Output the [x, y] coordinate of the center of the cell containing the given text.  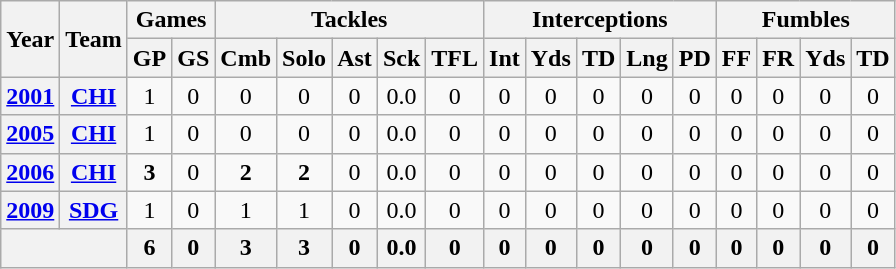
TFL [455, 58]
FF [736, 58]
2005 [30, 134]
Year [30, 39]
Solo [304, 58]
Tackles [350, 20]
GP [149, 58]
Fumbles [806, 20]
2009 [30, 210]
Sck [401, 58]
Games [170, 20]
Lng [647, 58]
GS [194, 58]
Cmb [246, 58]
SDG [94, 210]
2001 [30, 96]
2006 [30, 172]
Int [505, 58]
Interceptions [600, 20]
Ast [355, 58]
Team [94, 39]
6 [149, 248]
FR [778, 58]
PD [694, 58]
